Return the (X, Y) coordinate for the center point of the cell that contains the specified text.  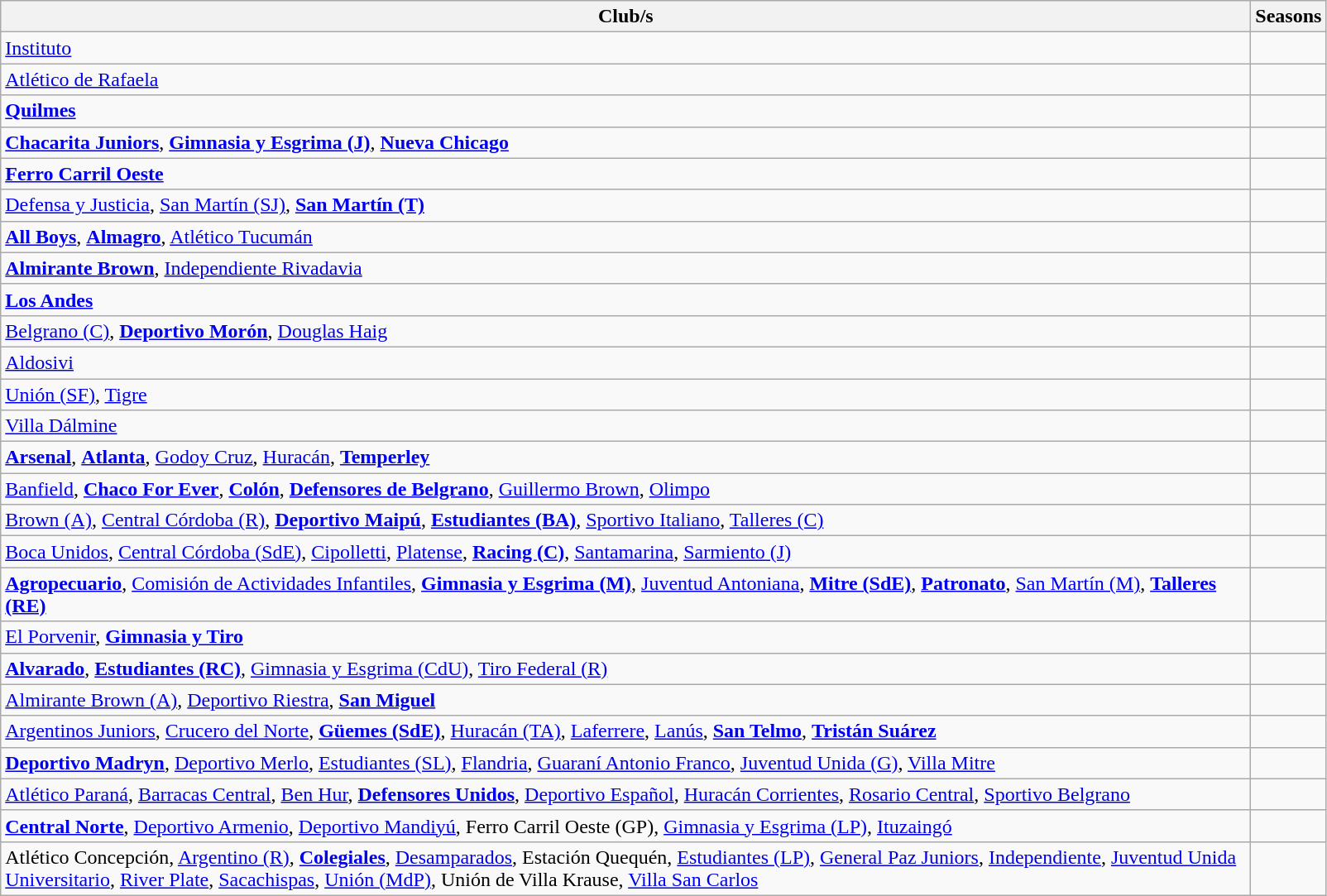
Villa Dálmine (625, 426)
Atlético de Rafaela (625, 79)
Quilmes (625, 111)
Instituto (625, 48)
Seasons (1289, 17)
Agropecuario, Comisión de Actividades Infantiles, Gimnasia y Esgrima (M), Juventud Antoniana, Mitre (SdE), Patronato, San Martín (M), Talleres (RE) (625, 594)
Boca Unidos, Central Córdoba (SdE), Cipolletti, Platense, Racing (C), Santamarina, Sarmiento (J) (625, 552)
Ferro Carril Oeste (625, 174)
Deportivo Madryn, Deportivo Merlo, Estudiantes (SL), Flandria, Guaraní Antonio Franco, Juventud Unida (G), Villa Mitre (625, 763)
Arsenal, Atlanta, Godoy Cruz, Huracán, Temperley (625, 458)
Defensa y Justicia, San Martín (SJ), San Martín (T) (625, 205)
El Porvenir, Gimnasia y Tiro (625, 637)
Central Norte, Deportivo Armenio, Deportivo Mandiyú, Ferro Carril Oeste (GP), Gimnasia y Esgrima (LP), Ituzaingó (625, 826)
Los Andes (625, 299)
All Boys, Almagro, Atlético Tucumán (625, 237)
Argentinos Juniors, Crucero del Norte, Güemes (SdE), Huracán (TA), Laferrere, Lanús, San Telmo, Tristán Suárez (625, 731)
Aldosivi (625, 362)
Brown (A), Central Córdoba (R), Deportivo Maipú, Estudiantes (BA), Sportivo Italiano, Talleres (C) (625, 520)
Club/s (625, 17)
Almirante Brown (A), Deportivo Riestra, San Miguel (625, 700)
Belgrano (C), Deportivo Morón, Douglas Haig (625, 331)
Almirante Brown, Independiente Rivadavia (625, 268)
Chacarita Juniors, Gimnasia y Esgrima (J), Nueva Chicago (625, 142)
Unión (SF), Tigre (625, 395)
Alvarado, Estudiantes (RC), Gimnasia y Esgrima (CdU), Tiro Federal (R) (625, 668)
Banfield, Chaco For Ever, Colón, Defensores de Belgrano, Guillermo Brown, Olimpo (625, 489)
Atlético Paraná, Barracas Central, Ben Hur, Defensores Unidos, Deportivo Español, Huracán Corrientes, Rosario Central, Sportivo Belgrano (625, 794)
